Extract the [X, Y] coordinate from the center of the cell holding the provided text.  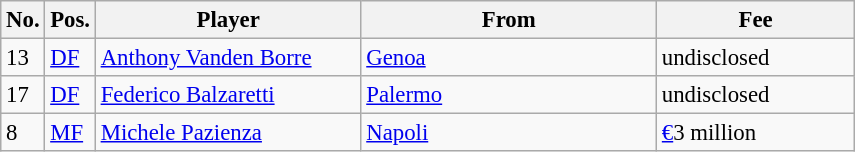
No. [23, 20]
17 [23, 95]
Player [228, 20]
Pos. [70, 20]
Anthony Vanden Borre [228, 58]
Michele Pazienza [228, 133]
Fee [756, 20]
Napoli [509, 133]
€3 million [756, 133]
MF [70, 133]
13 [23, 58]
From [509, 20]
Genoa [509, 58]
Federico Balzaretti [228, 95]
8 [23, 133]
Palermo [509, 95]
